Extract the [X, Y] coordinate from the center of the cell holding the provided text.  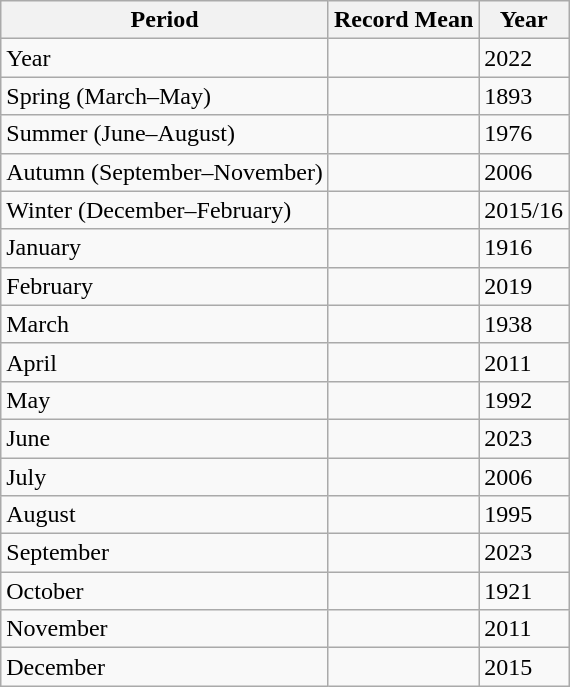
August [165, 515]
1976 [524, 134]
January [165, 248]
1921 [524, 591]
Period [165, 20]
Summer (June–August) [165, 134]
October [165, 591]
September [165, 553]
Spring (March–May) [165, 96]
March [165, 324]
2022 [524, 58]
June [165, 438]
2019 [524, 286]
2015 [524, 667]
April [165, 362]
December [165, 667]
May [165, 400]
1916 [524, 248]
1995 [524, 515]
February [165, 286]
Autumn (September–November) [165, 172]
1992 [524, 400]
Winter (December–February) [165, 210]
July [165, 477]
November [165, 629]
2015/16 [524, 210]
1938 [524, 324]
1893 [524, 96]
Record Mean [403, 20]
